Determine the (X, Y) coordinate at the center of the cell enclosing the given text.  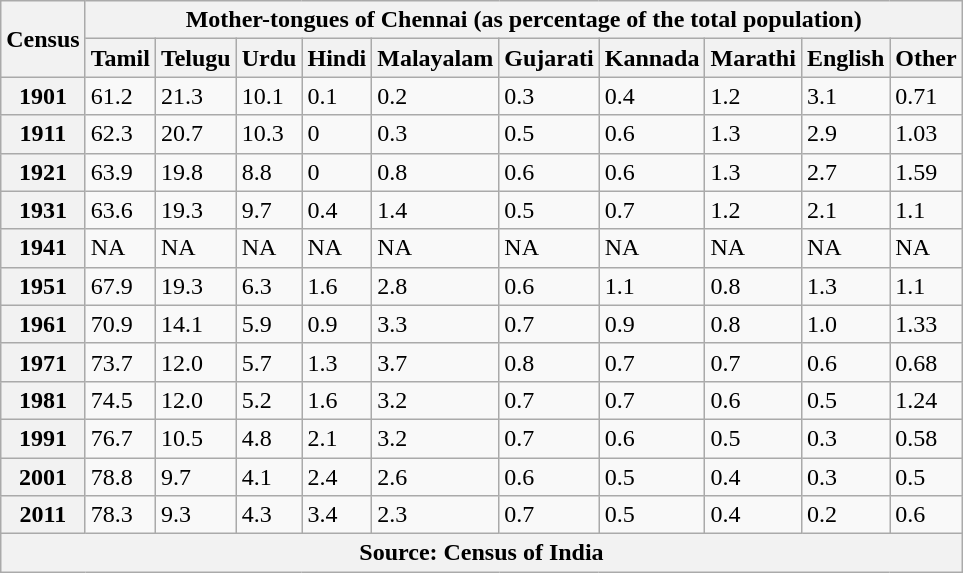
1.4 (436, 210)
3.4 (337, 515)
21.3 (196, 96)
63.9 (120, 172)
9.3 (196, 515)
10.5 (196, 438)
English (845, 58)
74.5 (120, 400)
2.3 (436, 515)
2.7 (845, 172)
63.6 (120, 210)
62.3 (120, 134)
2.6 (436, 477)
5.7 (269, 362)
2.9 (845, 134)
1951 (43, 286)
Kannada (652, 58)
0.68 (926, 362)
Malayalam (436, 58)
20.7 (196, 134)
Marathi (753, 58)
78.3 (120, 515)
8.8 (269, 172)
Gujarati (549, 58)
5.2 (269, 400)
2.8 (436, 286)
1921 (43, 172)
2.4 (337, 477)
14.1 (196, 324)
3.1 (845, 96)
0.1 (337, 96)
Other (926, 58)
2011 (43, 515)
1.0 (845, 324)
1.59 (926, 172)
Tamil (120, 58)
Source: Census of India (482, 553)
10.3 (269, 134)
1971 (43, 362)
1911 (43, 134)
3.3 (436, 324)
1.03 (926, 134)
Census (43, 39)
73.7 (120, 362)
1.33 (926, 324)
Mother-tongues of Chennai (as percentage of the total population) (524, 20)
Telugu (196, 58)
70.9 (120, 324)
4.3 (269, 515)
1961 (43, 324)
4.8 (269, 438)
Hindi (337, 58)
1.24 (926, 400)
1941 (43, 248)
1981 (43, 400)
67.9 (120, 286)
5.9 (269, 324)
1901 (43, 96)
4.1 (269, 477)
76.7 (120, 438)
61.2 (120, 96)
3.7 (436, 362)
1931 (43, 210)
19.8 (196, 172)
0.71 (926, 96)
78.8 (120, 477)
2001 (43, 477)
0.58 (926, 438)
1991 (43, 438)
6.3 (269, 286)
Urdu (269, 58)
10.1 (269, 96)
